Extract the (X, Y) coordinate from the center of the cell holding the provided text.  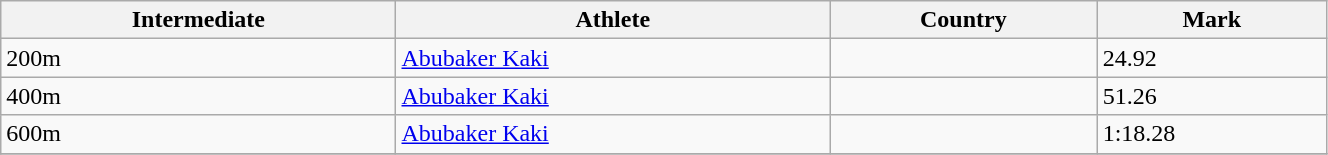
600m (198, 134)
400m (198, 96)
24.92 (1212, 58)
51.26 (1212, 96)
Mark (1212, 20)
Country (964, 20)
1:18.28 (1212, 134)
Athlete (613, 20)
Intermediate (198, 20)
200m (198, 58)
